Capture the cell that displays the provided text and extract its [X, Y] central coordinate. 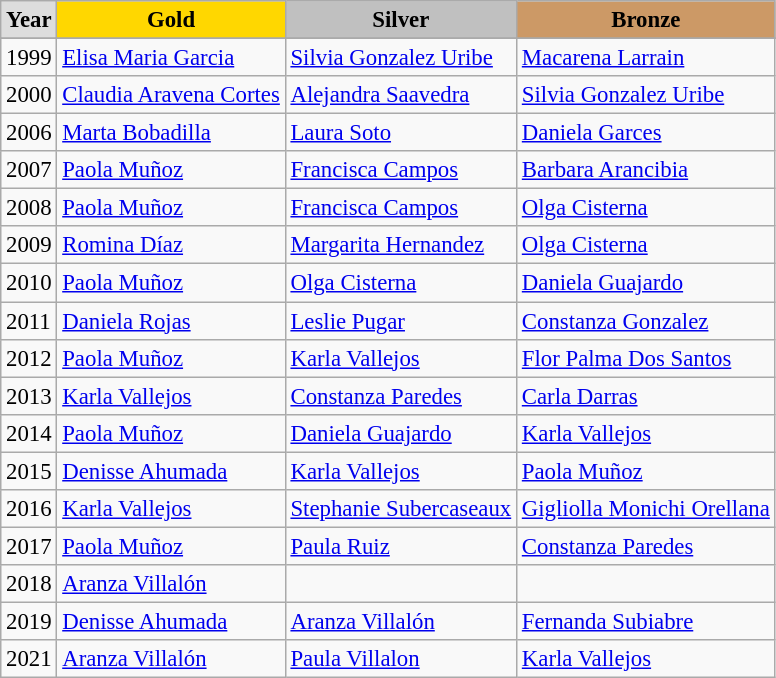
2019 [29, 621]
Margarita Hernandez [400, 245]
2014 [29, 433]
Macarena Larrain [646, 58]
2006 [29, 133]
Daniela Rojas [171, 321]
2011 [29, 321]
Elisa Maria Garcia [171, 58]
2018 [29, 584]
1999 [29, 58]
2000 [29, 95]
Claudia Aravena Cortes [171, 95]
Flor Palma Dos Santos [646, 358]
2016 [29, 509]
Year [29, 20]
2012 [29, 358]
2021 [29, 659]
Constanza Gonzalez [646, 321]
Bronze [646, 20]
Alejandra Saavedra [400, 95]
2010 [29, 283]
Paula Ruiz [400, 546]
Leslie Pugar [400, 321]
Gigliolla Monichi Orellana [646, 509]
Romina Díaz [171, 245]
2008 [29, 208]
Barbara Arancibia [646, 170]
Daniela Garces [646, 133]
Silver [400, 20]
Paula Villalon [400, 659]
2013 [29, 396]
Carla Darras [646, 396]
2015 [29, 471]
Gold [171, 20]
Stephanie Subercaseaux [400, 509]
Fernanda Subiabre [646, 621]
Marta Bobadilla [171, 133]
2007 [29, 170]
2009 [29, 245]
Laura Soto [400, 133]
2017 [29, 546]
